Find where the given text appears and provide that cell's center as [X, Y] coordinate. 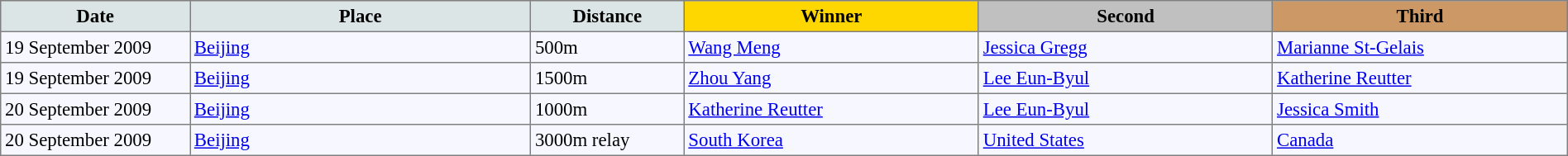
Second [1125, 17]
Wang Meng [831, 47]
Third [1420, 17]
Place [361, 17]
3000m relay [607, 140]
Winner [831, 17]
South Korea [831, 140]
1000m [607, 109]
500m [607, 47]
Jessica Smith [1420, 109]
Zhou Yang [831, 78]
Distance [607, 17]
1500m [607, 78]
Marianne St-Gelais [1420, 47]
Date [96, 17]
United States [1125, 140]
Canada [1420, 140]
Jessica Gregg [1125, 47]
